Detect which cell encompasses the target text, then output its [x, y] center coordinate. 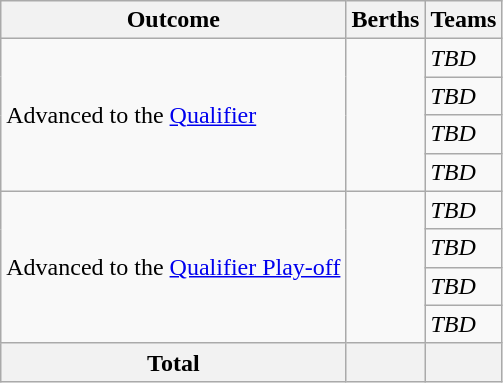
Total [174, 362]
Advanced to the Qualifier [174, 115]
Berths [386, 20]
Outcome [174, 20]
Advanced to the Qualifier Play-off [174, 267]
Teams [464, 20]
